Capture the cell that displays the provided text and extract its (X, Y) central coordinate. 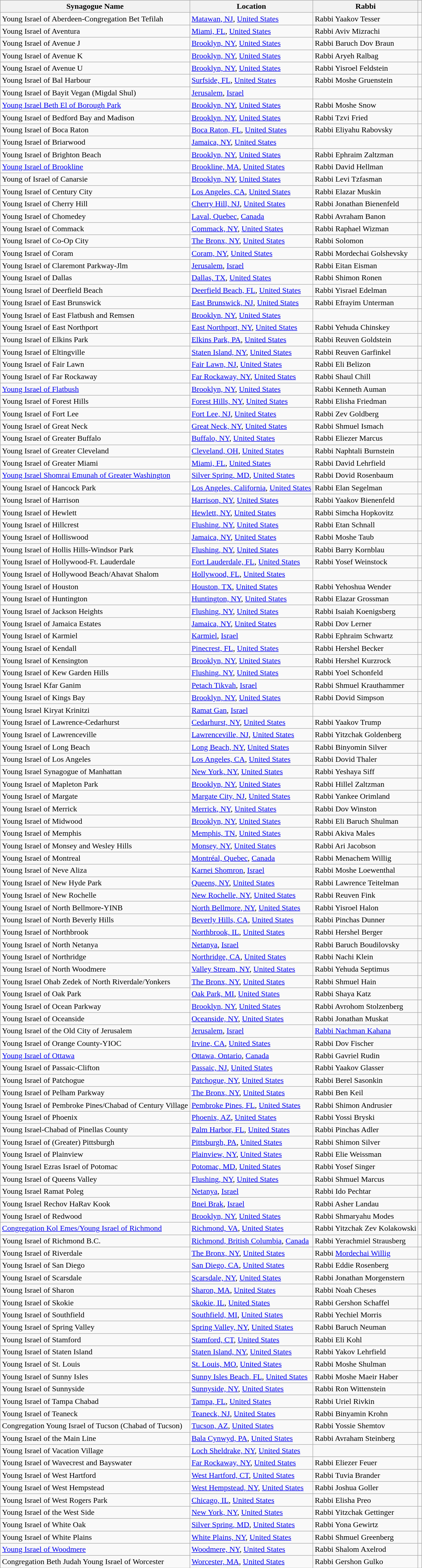
Young Israel of White Oak (95, 1525)
Young Israel of Greater Cleveland (95, 451)
Queens, NY, United States (251, 883)
Young Israel of Hewlett (95, 512)
Margate City, NJ, United States (251, 796)
Young Israel-Chabad of Pinellas County (95, 1130)
Young Israel of Queens Valley (95, 1179)
Rabbi Elan Segelman (366, 488)
Rabbi Ephraim Zaltzman (366, 155)
Plainview, NY, United States (251, 1155)
Rabbi Eliezer Feuer (366, 1463)
Rabbi Shimon Andrusier (366, 1105)
Rabbi Baruch Dov Braun (366, 43)
Hewlett, NY, United States (251, 512)
Young Israel of Holliswood (95, 537)
Northridge, CA, United States (251, 957)
Young Israel of Sunnyside (95, 1389)
Young Israel of Fort Lee (95, 414)
Young Israel of West Hartford (95, 1475)
Rabbi Shmuel Greenberg (366, 1537)
Great Neck, NY, United States (251, 426)
Young Israel of Kings Bay (95, 698)
Matawan, NJ, United States (251, 19)
Young Israel of North Beverly Hills (95, 920)
Irvine, CA, United States (251, 1043)
Bnei Brak, Israel (251, 1204)
Rabbi Yehuda Chinskey (366, 327)
Rabbi Dovid Simpson (366, 698)
Rabbi Yerachmiel Strausberg (366, 1241)
Young Israel of Avenue K (95, 56)
Rabbi Mordechai Golshevsky (366, 253)
Sharon, MA, United States (251, 1290)
West Hartford, CT, United States (251, 1475)
Cedarhurst, NY, United States (251, 722)
Rabbi Yona Gewirtz (366, 1525)
Young Israel of Avenue J (95, 43)
Young Israel of Eltingville (95, 352)
Young Israel of Teaneck (95, 1414)
Rabbi Shimon Ronen (366, 278)
Young Israel of Kendall (95, 648)
Rabbi Moshe Gruenstein (366, 80)
Young Israel of Greater Miami (95, 463)
Woodmere, NY, United States (251, 1550)
Young Israel of Aberdeen-Congregation Bet Tefilah (95, 19)
Rabbi Ephraim Schwartz (366, 636)
Young Israel of Hancock Park (95, 488)
Worcester, MA, United States (251, 1562)
Location (251, 6)
Rabbi Avrohom Stolzenberg (366, 1006)
Congregation Young Israel of Tucson (Chabad of Tucson) (95, 1426)
Rabbi Baruch Boudilovsky (366, 945)
Rabbi Simcha Hopkovitz (366, 512)
Young Israel Ohab Zedek of North Riverdale/Yonkers (95, 982)
Young Israel of North Netanya (95, 945)
Passaic, NJ, United States (251, 1068)
Rabbi Solomon (366, 241)
Young Israel of Redwood (95, 1216)
Rabbi Zev Goldberg (366, 414)
Young Israel of Sharon (95, 1290)
Rabbi Dovid Thaler (366, 760)
Young Israel of North Bellmore-YINB (95, 907)
Young Israel of Hillcrest (95, 525)
Spring Valley, NY, United States (251, 1327)
Congregation Beth Judah Young Israel of Worcester (95, 1562)
Richmond, British Columbia, Canada (251, 1241)
Rabbi Moshe Shulman (366, 1364)
Rabbi Yitzchak Gettinger (366, 1512)
Rabbi Eli Kohl (366, 1340)
Young Israel of Aventura (95, 31)
Young Israel of East Northport (95, 327)
Skokie, IL, United States (251, 1302)
Young Israel of Merrick (95, 809)
Young Israel Kfar Ganim (95, 685)
Rabbi Yoel Schonfeld (366, 673)
Rabbi Hershel Berger (366, 932)
Chicago, IL, United States (251, 1500)
Young Israel of White Plains (95, 1537)
Young Israel of Brookline (95, 167)
East Northport, NY, United States (251, 327)
Young Israel of Southfield (95, 1315)
Rabbi Shmaryahu Modes (366, 1216)
Rabbi Yisrael Edelman (366, 290)
Congregation Kol Emes/Young Israel of Richmond (95, 1228)
Young Israel of Scarsdale (95, 1278)
Northbrook, IL, United States (251, 932)
East Brunswick, NJ, United States (251, 303)
Laval, Quebec, Canada (251, 216)
Young Israel of St. Louis (95, 1364)
Phoenix, AZ, United States (251, 1117)
Young Israel of Oak Park (95, 994)
Rabbi Yosef Singer (366, 1167)
Rabbi Akiva Males (366, 833)
Young Israel Rechov HaRav Kook (95, 1204)
Rabbi Yitzchak Zev Kolakowski (366, 1228)
Rabbi Elisha Preo (366, 1500)
Rabbi Eddie Rosenberg (366, 1265)
Young Israel of Skokie (95, 1302)
Rabbi Noah Cheses (366, 1290)
Rabbi Dov Fischer (366, 1043)
Young Israel of Montreal (95, 858)
Young Israel of Harrison (95, 500)
Young Israel of the Old City of Jerusalem (95, 1031)
Young Israel of Mapleton Park (95, 784)
Young Israel of Bayit Vegan (Migdal Shul) (95, 93)
Rabbi Etan Schnall (366, 525)
Rabbi Eli Belizon (366, 365)
Rabbi Reuven Fink (366, 895)
Rabbi Efrayim Unterman (366, 303)
Young Israel of (Greater) Pittsburgh (95, 1142)
Young Israel of Memphis (95, 833)
Valley Stream, NY, United States (251, 969)
Young Israel of Houston (95, 587)
Young Israel of West Rogers Park (95, 1500)
Young Israel of Commack (95, 229)
Rabbi Asher Landau (366, 1204)
Young Israel of Far Rockaway (95, 377)
Young Israel Synagogue of Manhattan (95, 772)
Young Israel of Riverdale (95, 1253)
Rabbi Kenneth Auman (366, 389)
Young Israel Shomrai Emunah of Greater Washington (95, 475)
Rabbi Avraham Steinberg (366, 1438)
Hollywood, FL, United States (251, 574)
Long Beach, NY, United States (251, 747)
Rabbi Avraham Banon (366, 216)
Rabbi Ari Jacobson (366, 846)
Rabbi Nachman Kahana (366, 1031)
Rabbi Shalom Axelrod (366, 1550)
Young Israel of Staten Island (95, 1352)
Young Israel of New Rochelle (95, 895)
Rabbi Shaya Katz (366, 994)
Young Israel of Cherry Hill (95, 204)
Young Israel of Plainview (95, 1155)
Pinecrest, FL, United States (251, 648)
Cherry Hill, NJ, United States (251, 204)
Young Israel Ezras Israel of Potomac (95, 1167)
Potomac, MD, United States (251, 1167)
Pembroke Pines, FL, United States (251, 1105)
Rabbi Shmuel Ismach (366, 426)
Rabbi Yehoshua Wender (366, 587)
Rabbi Menachem Willig (366, 858)
Young Israel of Margate (95, 796)
Young Israel of Greater Buffalo (95, 438)
Rabbi Ido Pechtar (366, 1191)
Karnei Shomron, Israel (251, 870)
Rabbi Mordechai Willig (366, 1253)
Young Israel of Ocean Parkway (95, 1006)
Scarsdale, NY, United States (251, 1278)
Rabbi David Lehrfield (366, 463)
Coram, NY, United States (251, 253)
Young Israel of Kew Garden Hills (95, 673)
Rabbi Tzvi Fried (366, 117)
Young Israel of Dallas (95, 278)
Rabbi Shaul Chill (366, 377)
Rabbi Elisha Friedman (366, 401)
Young Israel of Bedford Bay and Madison (95, 117)
Rabbi Reuven Garfinkel (366, 352)
Young Israel of Forest Hills (95, 401)
Sunnyside, NY, United States (251, 1389)
West Hempstead, NY, United States (251, 1488)
Rabbi Jonathan Bienenfeld (366, 204)
Young Israel of Phoenix (95, 1117)
Young Israel of Great Neck (95, 426)
Beverly Hills, CA, United States (251, 920)
St. Louis, MO, United States (251, 1364)
Young Israel of Briarwood (95, 142)
Rabbi Yosef Weinstock (366, 562)
Buffalo, NY, United States (251, 438)
Rabbi Yossi Bryski (366, 1117)
Rabbi Isaiah Koenigsberg (366, 611)
Rabbi Moshe Maeir Haber (366, 1377)
Rabbi Pinchas Adler (366, 1130)
Young Israel of the West Side (95, 1512)
Young Israel of Sunny Isles (95, 1377)
Rabbi Hershel Becker (366, 648)
Young Israel of Long Beach (95, 747)
Rabbi Dov Lerner (366, 624)
Rabbi Yossie Shemtov (366, 1426)
Rabbi Jonathan Muskat (366, 1019)
Young Israel of Ottawa (95, 1056)
Karmiel, Israel (251, 636)
Rabbi Eitan Eisman (366, 266)
White Plains, NY, United States (251, 1537)
Patchogue, NY, United States (251, 1080)
Young Israel of Neve Aliza (95, 870)
Fort Lee, NJ, United States (251, 414)
Young Israel of Northbrook (95, 932)
Young Israel Kiryat Krinitzi (95, 710)
Oak Park, MI, United States (251, 994)
Memphis, TN, United States (251, 833)
Oceanside, NY, United States (251, 1019)
Young Israel of North Woodmere (95, 969)
Young Israel of Co-Op City (95, 241)
Rabbi Nachi Klein (366, 957)
Young Israel of Karmiel (95, 636)
Rabbi Barry Kornblau (366, 550)
Young Israel of Midwood (95, 821)
Young Israel of Coram (95, 253)
Rabbi Gershon Gulko (366, 1562)
Young Israel of Flatbush (95, 389)
Rabbi Jonathan Morgenstern (366, 1278)
Young Israel of Wavecrest and Bayswater (95, 1463)
Rabbi (366, 6)
Dallas, TX, United States (251, 278)
Young Israel of Brighton Beach (95, 155)
Rabbi Ben Keil (366, 1093)
Rabbi Elazar Grossman (366, 599)
Houston, TX, United States (251, 587)
Young Israel of Bal Harbour (95, 80)
Rabbi Elie Weissman (366, 1155)
Rabbi Reuven Goldstein (366, 340)
Merrick, NY, United States (251, 809)
Deerfield Beach, FL, United States (251, 290)
Young Israel of Elkins Park (95, 340)
Forest Hills, NY, United States (251, 401)
Rabbi Gavriel Rudin (366, 1056)
Rabbi Raphael Wizman (366, 229)
Rabbi Eliyahu Rabovsky (366, 130)
Rabbi Yeshaya Siff (366, 772)
Rabbi Uriel Rivkin (366, 1401)
Young Israel of Monsey and Wesley Hills (95, 846)
Stamford, CT, United States (251, 1340)
Young Israel of Jamaica Estates (95, 624)
Young Israel of Boca Raton (95, 130)
Rabbi Berel Sasonkin (366, 1080)
San Diego, CA, United States (251, 1265)
Young Israel of Lawrence-Cedarhurst (95, 722)
Young Israel Beth El of Borough Park (95, 105)
Montréal, Quebec, Canada (251, 858)
Loch Sheldrake, NY, United States (251, 1451)
Rabbi Yaakov Trump (366, 722)
Rabbi Yehuda Septimus (366, 969)
Young of Israel of Canarsie (95, 179)
Rabbi Yaakov Tesser (366, 19)
Ramat Gan, Israel (251, 710)
Rabbi Binyomin Silver (366, 747)
Young Israel of East Flatbush and Remsen (95, 315)
Young Israel of Chomedey (95, 216)
Rabbi Dovid Rosenbaum (366, 475)
Rabbi Tuvia Brander (366, 1475)
Rabbi Dov Winston (366, 809)
Harrison, NY, United States (251, 500)
Rabbi Shmuel Marcus (366, 1179)
Young Israel of Oceanside (95, 1019)
Rabbi Binyamin Krohn (366, 1414)
Petach Tikvah, Israel (251, 685)
Rabbi Shmuel Hain (366, 982)
Palm Harbor, FL, United States (251, 1130)
Rabbi Eliezer Marcus (366, 438)
Rabbi Yisroel Halon (366, 907)
Young Israel of Tampa Chabad (95, 1401)
Rabbi Hershel Kurzrock (366, 661)
Rabbi Shmuel Krauthammer (366, 685)
Rabbi Aryeh Ralbag (366, 56)
Commack, NY, United States (251, 229)
Rabbi Yisroel Feldstein (366, 68)
Cleveland, OH, United States (251, 451)
Elkins Park, PA, United States (251, 340)
Young Israel Ramat Poleg (95, 1191)
Rabbi Moshe Snow (366, 105)
Young Israel of Pembroke Pines/Chabad of Century Village (95, 1105)
Tampa, FL, United States (251, 1401)
Rabbi Yechiel Morris (366, 1315)
Young Israel of Century City (95, 192)
Young Israel of Kensington (95, 661)
Teaneck, NJ, United States (251, 1414)
Rabbi Levi Tzfasman (366, 179)
Rabbi Shimon Silver (366, 1142)
Young Israel of San Diego (95, 1265)
Young Israel of New Hyde Park (95, 883)
Fort Lauderdale, FL, United States (251, 562)
Rabbi David Hellman (366, 167)
Young Israel of Lawrenceville (95, 735)
Rabbi Moshe Loewenthal (366, 870)
Young Israel of Stamford (95, 1340)
Young Israel of Hollis Hills-Windsor Park (95, 550)
Tucson, AZ, United States (251, 1426)
Surfside, FL, United States (251, 80)
Young Israel of Richmond B.C. (95, 1241)
Young Israel of Northridge (95, 957)
Rabbi Eli Baruch Shulman (366, 821)
Pittsburgh, PA, United States (251, 1142)
Rabbi Yankee Orimland (366, 796)
Rabbi Yaakov Glasser (366, 1068)
Rabbi Ron Wittenstein (366, 1389)
Southfield, MI, United States (251, 1315)
Fair Lawn, NJ, United States (251, 365)
Young Israel of Los Angeles (95, 760)
Boca Raton, FL, United States (251, 130)
Rabbi Elazar Muskin (366, 192)
Huntington, NY, United States (251, 599)
Young Israel of Huntington (95, 599)
Young Israel of Avenue U (95, 68)
Los Angeles, California, United States (251, 488)
Rabbi Yitzchak Goldenberg (366, 735)
Young Israel of East Brunswick (95, 303)
Young Israel of the Main Line (95, 1438)
Rabbi Yakov Lehrfield (366, 1352)
Young Israel of Claremont Parkway-Jlm (95, 266)
Young Israel of Hollywood Beach/Ahavat Shalom (95, 574)
North Bellmore, NY, United States (251, 907)
Young Israel of Woodmere (95, 1550)
Young Israel of Jackson Heights (95, 611)
New Rochelle, NY, United States (251, 895)
Young Israel of Fair Lawn (95, 365)
Rabbi Aviv Mizrachi (366, 31)
Young Israel of Spring Valley (95, 1327)
Brookline, MA, United States (251, 167)
Young Israel of Vacation Village (95, 1451)
Young Israel of Deerfield Beach (95, 290)
Rabbi Moshe Taub (366, 537)
Young Israel of Patchogue (95, 1080)
Rabbi Lawrence Teitelman (366, 883)
Rabbi Baruch Neuman (366, 1327)
Young Israel of Orange County-YIOC (95, 1043)
Rabbi Hillel Zaltzman (366, 784)
Young Israel of Passaic-Clifton (95, 1068)
Bala Cynwyd, PA, United States (251, 1438)
Young Israel of Hollywood-Ft. Lauderdale (95, 562)
Monsey, NY, United States (251, 846)
Rabbi Naphtali Burnstein (366, 451)
Synagogue Name (95, 6)
Rabbi Yaakov Bienenfeld (366, 500)
Ottawa, Ontario, Canada (251, 1056)
Young Israel of West Hempstead (95, 1488)
Rabbi Pinchas Dunner (366, 920)
Rabbi Joshua Goller (366, 1488)
Richmond, VA, United States (251, 1228)
Sunny Isles Beach, FL, United States (251, 1377)
Young Israel of Pelham Parkway (95, 1093)
Rabbi Gershon Schaffel (366, 1302)
Lawrenceville, NJ, United States (251, 735)
